Pinpoint the cell where the given text exists, returning its (x, y) midpoint coordinate. 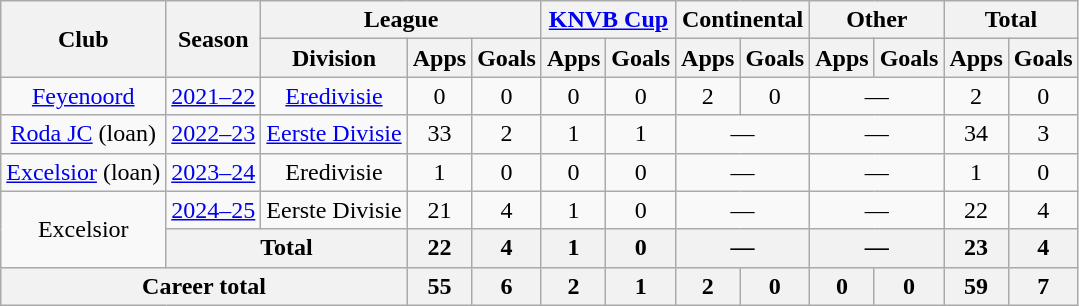
2022–23 (214, 134)
2024–25 (214, 210)
Roda JC (loan) (84, 134)
6 (507, 286)
Season (214, 39)
Excelsior (loan) (84, 172)
Career total (204, 286)
34 (976, 134)
KNVB Cup (608, 20)
55 (439, 286)
3 (1043, 134)
23 (976, 248)
Other (877, 20)
59 (976, 286)
7 (1043, 286)
League (402, 20)
2021–22 (214, 96)
Feyenoord (84, 96)
Excelsior (84, 229)
Division (334, 58)
33 (439, 134)
Club (84, 39)
Continental (743, 20)
21 (439, 210)
2023–24 (214, 172)
